Locate the cell with the specified text and output its (x, y) center coordinate. 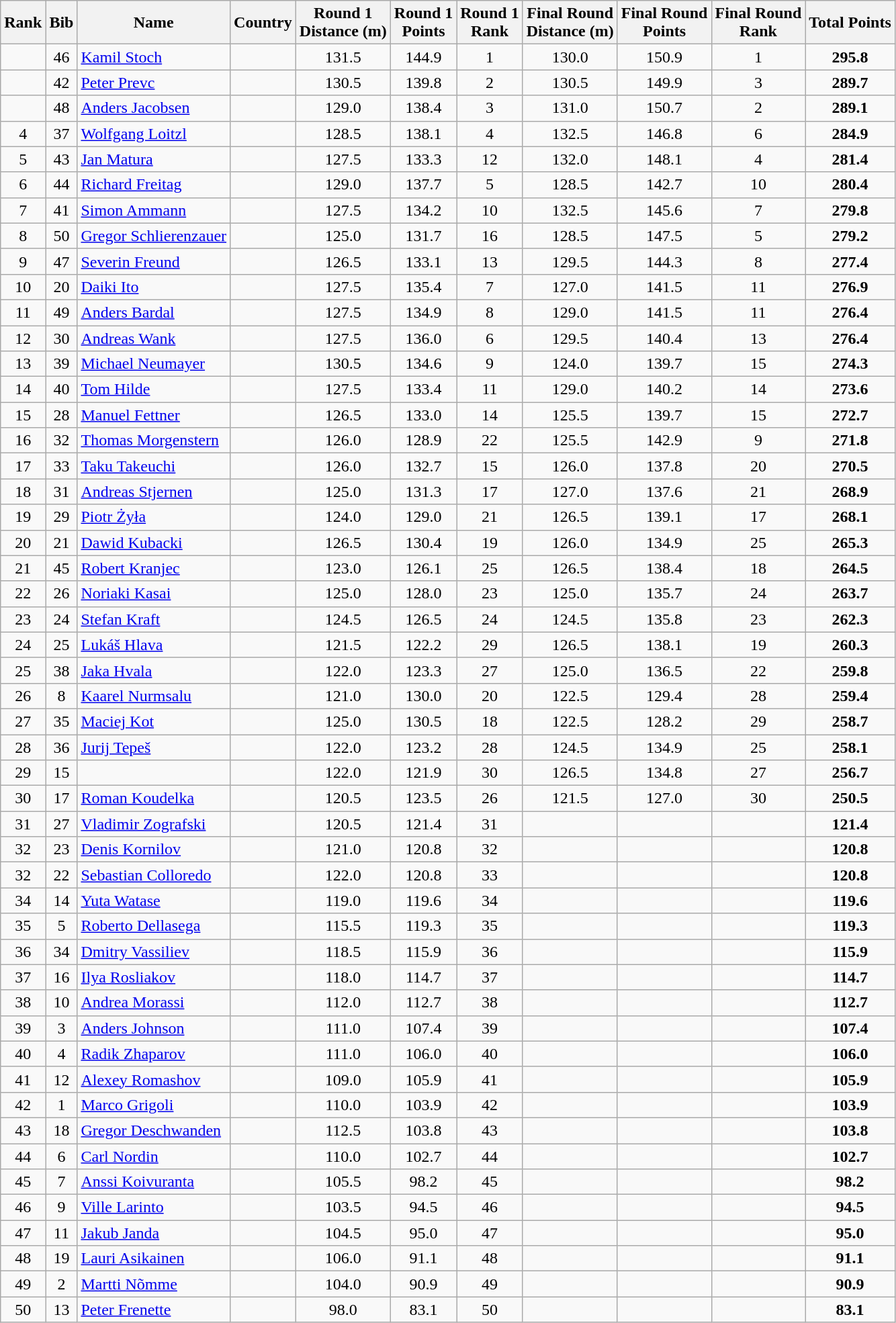
279.8 (850, 210)
258.7 (850, 721)
Gregor Deschwanden (154, 1130)
144.3 (664, 261)
250.5 (850, 799)
105.5 (343, 1182)
104.0 (343, 1284)
Total Points (850, 23)
131.0 (570, 108)
258.1 (850, 747)
150.7 (664, 108)
Final Round Rank (758, 23)
140.2 (664, 390)
Lauri Asikainen (154, 1259)
126.1 (423, 568)
Gregor Schlierenzauer (154, 236)
133.3 (423, 159)
137.7 (423, 185)
123.5 (423, 799)
271.8 (850, 441)
131.7 (423, 236)
Jaka Hvala (154, 670)
Rank (23, 23)
Jan Matura (154, 159)
134.8 (664, 773)
Vladimir Zografski (154, 824)
Round 1Points (423, 23)
118.5 (343, 952)
145.6 (664, 210)
Stefan Kraft (154, 619)
119.0 (343, 901)
256.7 (850, 773)
280.4 (850, 185)
272.7 (850, 415)
139.8 (423, 83)
Dmitry Vassiliev (154, 952)
112.5 (343, 1130)
262.3 (850, 619)
Ville Larinto (154, 1207)
Anssi Koivuranta (154, 1182)
129.4 (664, 696)
Richard Freitag (154, 185)
Final Round Distance (m) (570, 23)
Andrea Morassi (154, 1003)
144.9 (423, 57)
Final Round Points (664, 23)
123.3 (423, 670)
133.0 (423, 415)
Piotr Żyła (154, 517)
134.6 (423, 364)
Radik Zhaparov (154, 1054)
148.1 (664, 159)
Bib (62, 23)
Andreas Stjernen (154, 492)
Marco Grigoli (154, 1105)
259.4 (850, 696)
Roberto Dellasega (154, 926)
268.1 (850, 517)
Anders Bardal (154, 312)
135.8 (664, 619)
Denis Kornilov (154, 850)
130.4 (423, 543)
109.0 (343, 1079)
104.5 (343, 1233)
Severin Freund (154, 261)
Manuel Fettner (154, 415)
136.5 (664, 670)
131.5 (343, 57)
Kamil Stoch (154, 57)
121.9 (423, 773)
Dawid Kubacki (154, 543)
118.0 (343, 977)
263.7 (850, 594)
Country (263, 23)
Peter Frenette (154, 1310)
Taku Takeuchi (154, 466)
259.8 (850, 670)
270.5 (850, 466)
Roman Koudelka (154, 799)
Round 1Distance (m) (343, 23)
135.4 (423, 287)
Kaarel Nurmsalu (154, 696)
150.9 (664, 57)
265.3 (850, 543)
134.2 (423, 210)
146.8 (664, 134)
268.9 (850, 492)
Thomas Morgenstern (154, 441)
Name (154, 23)
128.2 (664, 721)
128.0 (423, 594)
276.9 (850, 287)
112.0 (343, 1003)
Michael Neumayer (154, 364)
Simon Ammann (154, 210)
279.2 (850, 236)
Ilya Rosliakov (154, 977)
103.5 (343, 1207)
289.1 (850, 108)
Carl Nordin (154, 1156)
98.0 (343, 1310)
Tom Hilde (154, 390)
Martti Nõmme (154, 1284)
133.4 (423, 390)
149.9 (664, 83)
142.9 (664, 441)
Noriaki Kasai (154, 594)
289.7 (850, 83)
Peter Prevc (154, 83)
139.1 (664, 517)
132.7 (423, 466)
274.3 (850, 364)
Robert Kranjec (154, 568)
137.6 (664, 492)
Daiki Ito (154, 287)
133.1 (423, 261)
123.0 (343, 568)
Lukáš Hlava (154, 645)
135.7 (664, 594)
136.0 (423, 338)
140.4 (664, 338)
Anders Johnson (154, 1028)
Andreas Wank (154, 338)
Yuta Watase (154, 901)
Anders Jacobsen (154, 108)
Round 1Rank (490, 23)
Alexey Romashov (154, 1079)
Wolfgang Loitzl (154, 134)
273.6 (850, 390)
Jurij Tepeš (154, 747)
277.4 (850, 261)
123.2 (423, 747)
Jakub Janda (154, 1233)
147.5 (664, 236)
142.7 (664, 185)
264.5 (850, 568)
260.3 (850, 645)
284.9 (850, 134)
295.8 (850, 57)
128.9 (423, 441)
132.0 (570, 159)
137.8 (664, 466)
131.3 (423, 492)
Sebastian Colloredo (154, 875)
281.4 (850, 159)
122.2 (423, 645)
Maciej Kot (154, 721)
115.5 (343, 926)
